Return the (X, Y) coordinate for the center point of the cell that contains the specified text.  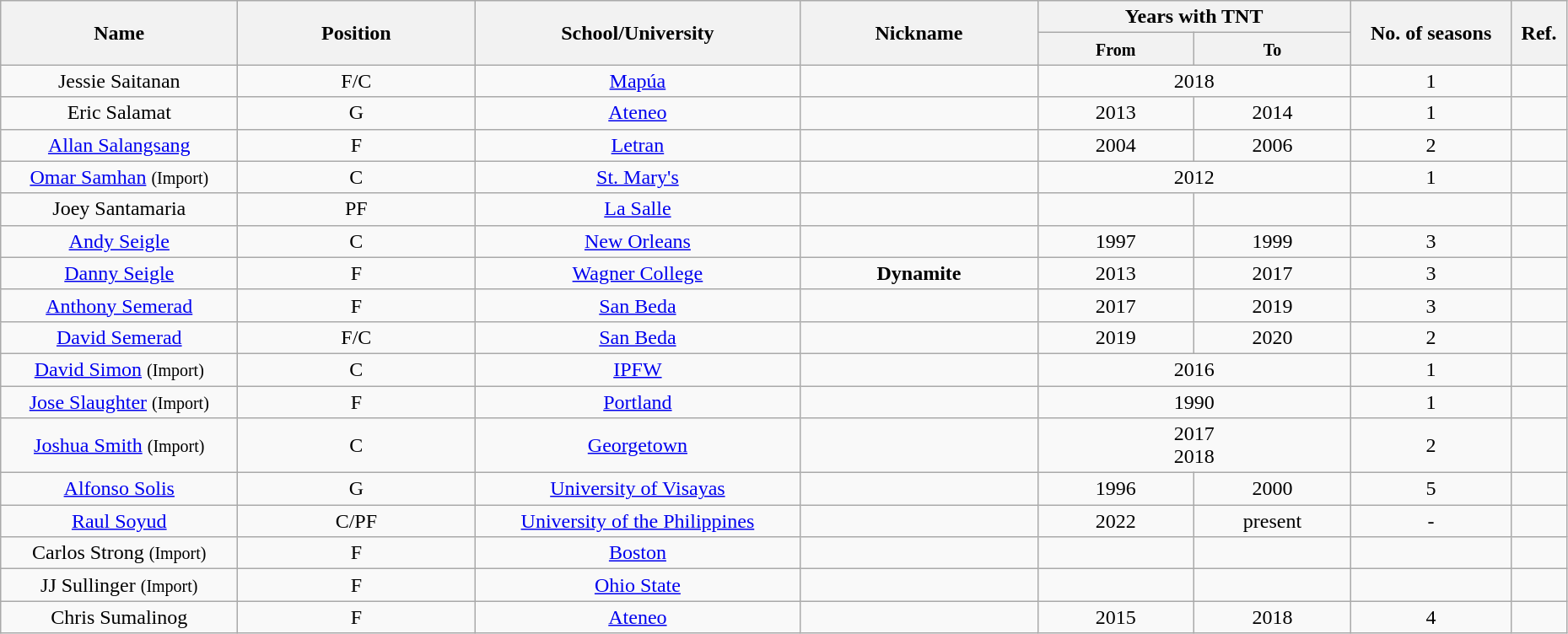
IPFW (638, 369)
Ohio State (638, 585)
Dynamite (919, 273)
- (1431, 521)
Name (120, 33)
David Semerad (120, 337)
Portland (638, 402)
Position (356, 33)
Eric Salamat (120, 113)
4 (1431, 617)
Boston (638, 553)
No. of seasons (1431, 33)
Andy Seigle (120, 241)
2000 (1273, 489)
Raul Soyud (120, 521)
Jessie Saitanan (120, 81)
Carlos Strong (Import) (120, 553)
2004 (1116, 145)
2014 (1273, 113)
present (1273, 521)
Nickname (919, 33)
Georgetown (638, 445)
PF (356, 209)
La Salle (638, 209)
To (1273, 49)
Mapúa (638, 81)
Danny Seigle (120, 273)
University of the Philippines (638, 521)
Anthony Semerad (120, 305)
New Orleans (638, 241)
Joey Santamaria (120, 209)
Alfonso Solis (120, 489)
2006 (1273, 145)
2022 (1116, 521)
1990 (1194, 402)
1999 (1273, 241)
20172018 (1194, 445)
Allan Salangsang (120, 145)
Letran (638, 145)
Joshua Smith (Import) (120, 445)
2012 (1194, 177)
School/University (638, 33)
Chris Sumalinog (120, 617)
David Simon (Import) (120, 369)
1996 (1116, 489)
Ref. (1538, 33)
Wagner College (638, 273)
2016 (1194, 369)
2020 (1273, 337)
C/PF (356, 521)
JJ Sullinger (Import) (120, 585)
St. Mary's (638, 177)
From (1116, 49)
1997 (1116, 241)
5 (1431, 489)
Years with TNT (1194, 17)
Jose Slaughter (Import) (120, 402)
Omar Samhan (Import) (120, 177)
2015 (1116, 617)
University of Visayas (638, 489)
